From the cell containing the given text, extract its center point as (X, Y) coordinate. 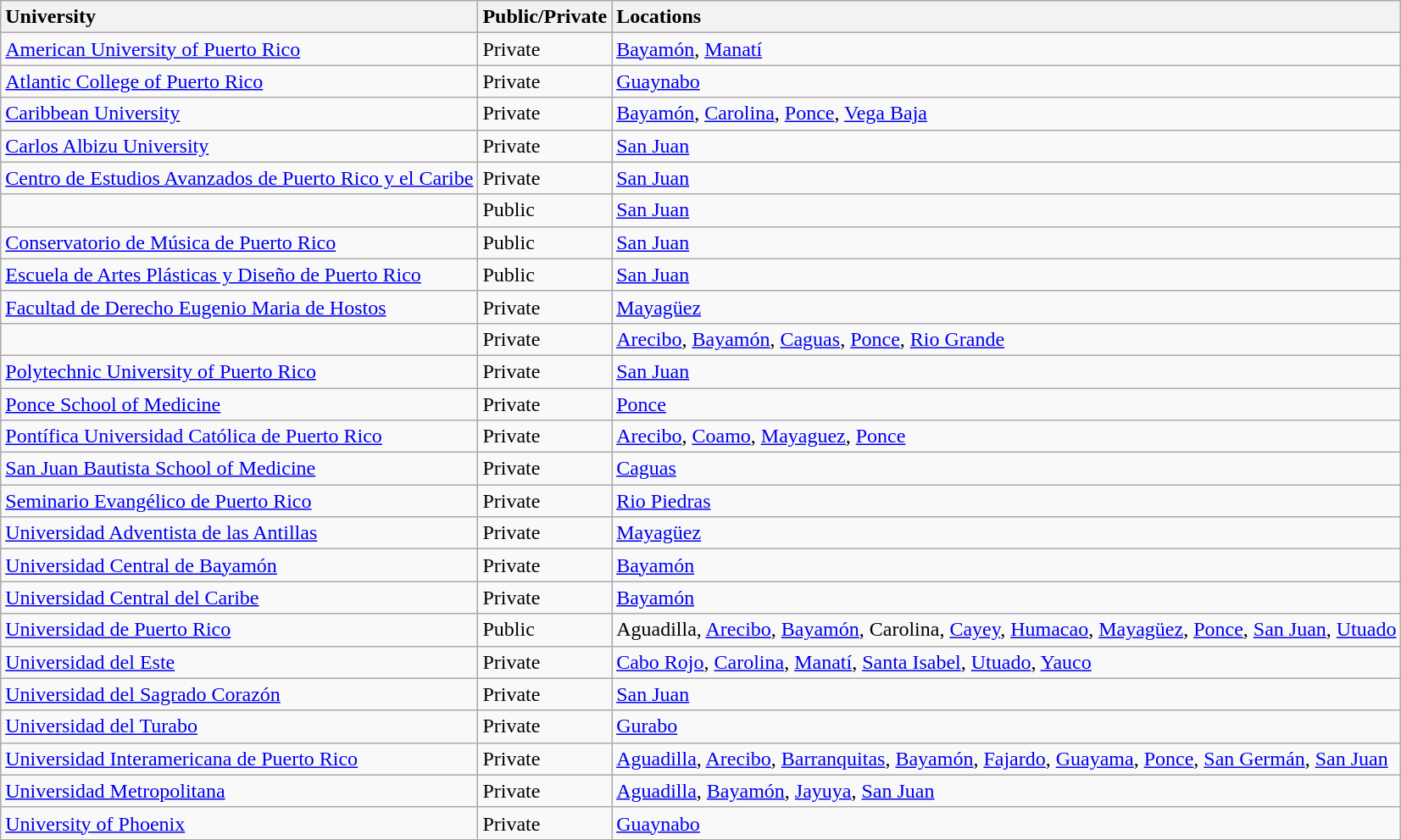
Arecibo, Coamo, Mayaguez, Ponce (1007, 437)
Universidad Adventista de las Antillas (239, 533)
Ponce School of Medicine (239, 404)
Ponce (1007, 404)
Centro de Estudios Avanzados de Puerto Rico y el Caribe (239, 178)
University (239, 17)
Carlos Albizu University (239, 146)
Aguadilla, Arecibo, Barranquitas, Bayamón, Fajardo, Guayama, Ponce, San Germán, San Juan (1007, 759)
Universidad Central de Bayamón (239, 565)
Universidad del Turabo (239, 726)
Gurabo (1007, 726)
Pontífica Universidad Católica de Puerto Rico (239, 437)
Atlantic College of Puerto Rico (239, 81)
Rio Piedras (1007, 501)
Arecibo, Bayamón, Caguas, Ponce, Rio Grande (1007, 339)
Universidad Interamericana de Puerto Rico (239, 759)
Seminario Evangélico de Puerto Rico (239, 501)
Aguadilla, Bayamón, Jayuya, San Juan (1007, 791)
Universidad del Este (239, 662)
San Juan Bautista School of Medicine (239, 469)
Bayamón, Manatí (1007, 49)
Universidad de Puerto Rico (239, 630)
Escuela de Artes Plásticas y Diseño de Puerto Rico (239, 275)
Conservatorio de Música de Puerto Rico (239, 242)
Caribbean University (239, 114)
Locations (1007, 17)
American University of Puerto Rico (239, 49)
University of Phoenix (239, 823)
Universidad Central del Caribe (239, 598)
Universidad Metropolitana (239, 791)
Facultad de Derecho Eugenio Maria de Hostos (239, 307)
Bayamón, Carolina, Ponce, Vega Baja (1007, 114)
Public/Private (545, 17)
Polytechnic University of Puerto Rico (239, 371)
Universidad del Sagrado Corazón (239, 694)
Caguas (1007, 469)
Aguadilla, Arecibo, Bayamón, Carolina, Cayey, Humacao, Mayagüez, Ponce, San Juan, Utuado (1007, 630)
Cabo Rojo, Carolina, Manatí, Santa Isabel, Utuado, Yauco (1007, 662)
